Find where the given text appears and provide that cell's center as [X, Y] coordinate. 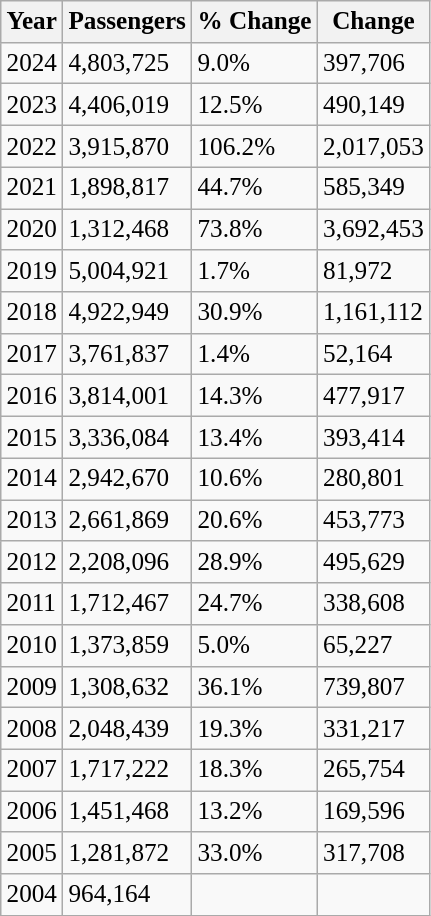
2009 [32, 687]
1,161,112 [373, 313]
1,281,872 [128, 853]
106.2% [255, 146]
338,608 [373, 604]
1.4% [255, 354]
1,373,859 [128, 645]
24.7% [255, 604]
2006 [32, 812]
18.3% [255, 770]
1,712,467 [128, 604]
9.0% [255, 63]
477,917 [373, 396]
36.1% [255, 687]
1,451,468 [128, 812]
12.5% [255, 105]
3,692,453 [373, 229]
Change [373, 22]
1,717,222 [128, 770]
2024 [32, 63]
2013 [32, 520]
52,164 [373, 354]
1,898,817 [128, 188]
2012 [32, 562]
2015 [32, 437]
5,004,921 [128, 271]
2007 [32, 770]
265,754 [373, 770]
20.6% [255, 520]
585,349 [373, 188]
2004 [32, 895]
14.3% [255, 396]
964,164 [128, 895]
1,308,632 [128, 687]
% Change [255, 22]
3,761,837 [128, 354]
1.7% [255, 271]
28.9% [255, 562]
2,048,439 [128, 728]
317,708 [373, 853]
2018 [32, 313]
2005 [32, 853]
739,807 [373, 687]
490,149 [373, 105]
2,942,670 [128, 479]
Passengers [128, 22]
2023 [32, 105]
Year [32, 22]
5.0% [255, 645]
2019 [32, 271]
4,803,725 [128, 63]
2,661,869 [128, 520]
3,814,001 [128, 396]
10.6% [255, 479]
495,629 [373, 562]
73.8% [255, 229]
30.9% [255, 313]
2011 [32, 604]
3,336,084 [128, 437]
2020 [32, 229]
393,414 [373, 437]
2016 [32, 396]
3,915,870 [128, 146]
33.0% [255, 853]
2,017,053 [373, 146]
2008 [32, 728]
169,596 [373, 812]
2,208,096 [128, 562]
81,972 [373, 271]
1,312,468 [128, 229]
44.7% [255, 188]
453,773 [373, 520]
19.3% [255, 728]
4,922,949 [128, 313]
2021 [32, 188]
397,706 [373, 63]
2010 [32, 645]
2017 [32, 354]
331,217 [373, 728]
280,801 [373, 479]
2022 [32, 146]
13.4% [255, 437]
13.2% [255, 812]
65,227 [373, 645]
2014 [32, 479]
4,406,019 [128, 105]
